Search for the cell housing the specified text and yield its [x, y] center coordinate. 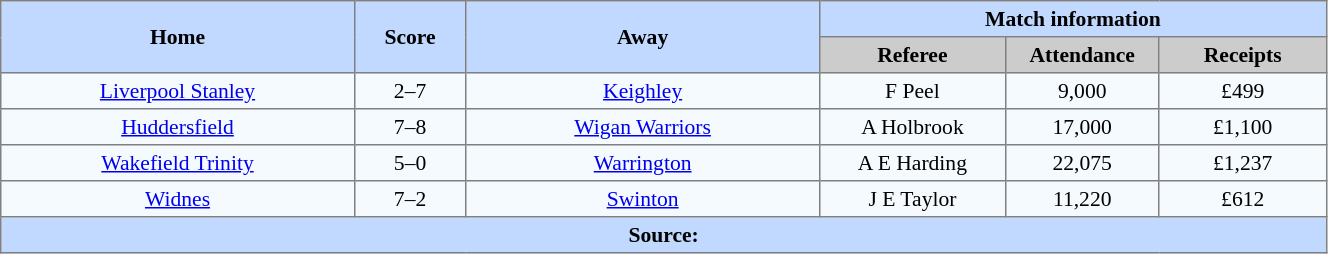
Source: [664, 235]
Receipts [1243, 55]
17,000 [1082, 127]
7–2 [410, 199]
£1,237 [1243, 163]
A E Harding [912, 163]
Home [178, 37]
Keighley [643, 91]
F Peel [912, 91]
5–0 [410, 163]
£499 [1243, 91]
Wakefield Trinity [178, 163]
Away [643, 37]
7–8 [410, 127]
£612 [1243, 199]
Referee [912, 55]
Widnes [178, 199]
Huddersfield [178, 127]
Score [410, 37]
Match information [1072, 19]
11,220 [1082, 199]
Liverpool Stanley [178, 91]
Attendance [1082, 55]
£1,100 [1243, 127]
A Holbrook [912, 127]
J E Taylor [912, 199]
22,075 [1082, 163]
2–7 [410, 91]
Swinton [643, 199]
Wigan Warriors [643, 127]
Warrington [643, 163]
9,000 [1082, 91]
